Detect which cell encompasses the target text, then output its [X, Y] center coordinate. 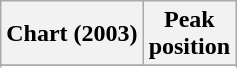
Chart (2003) [72, 34]
Peakposition [189, 34]
